For the text-containing cell, return its midpoint in [x, y] coordinate format. 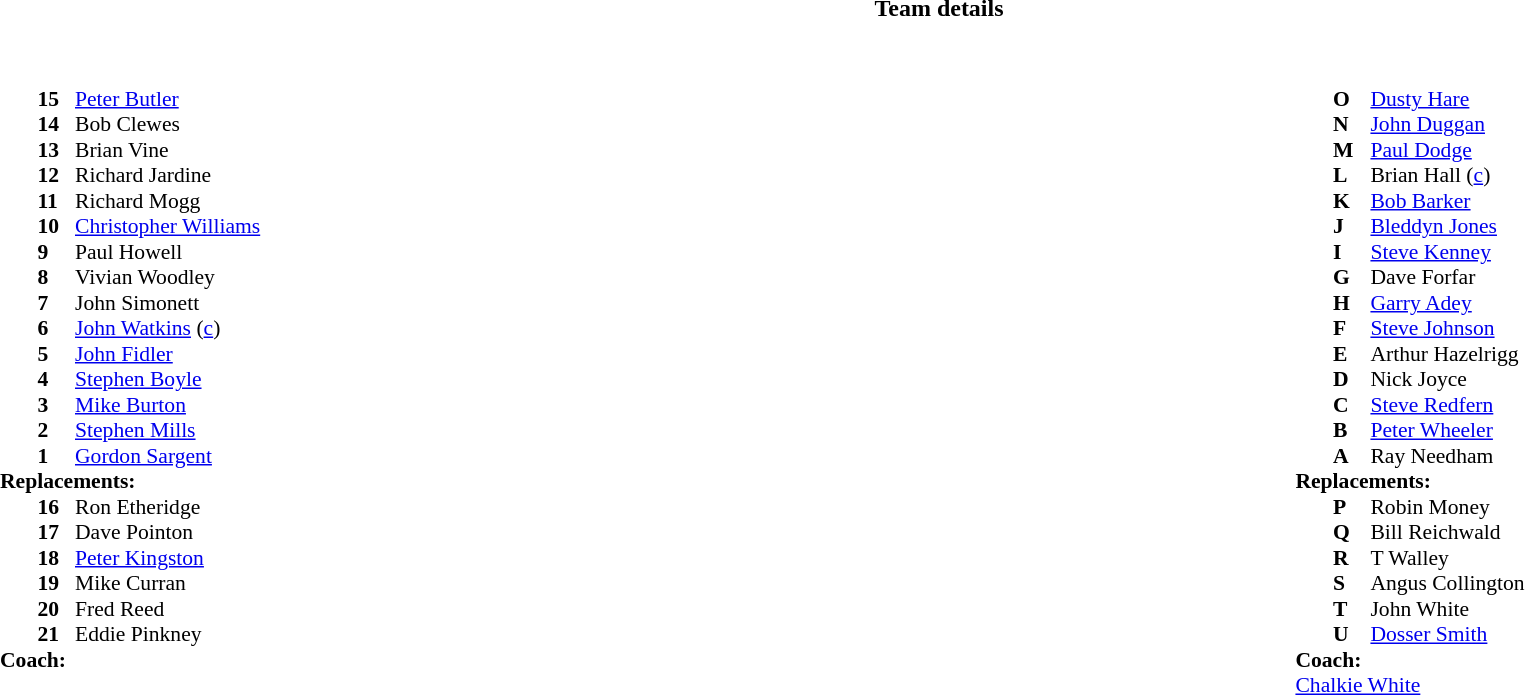
John White [1447, 609]
Peter Kingston [168, 558]
John Duggan [1447, 125]
Christopher Williams [168, 227]
Angus Collington [1447, 583]
Eddie Pinkney [168, 635]
4 [57, 379]
L [1352, 175]
Mike Curran [168, 583]
T [1352, 609]
K [1352, 201]
Q [1352, 533]
Steve Kenney [1447, 252]
O [1352, 99]
D [1352, 379]
A [1352, 456]
20 [57, 609]
Arthur Hazelrigg [1447, 354]
N [1352, 125]
Bill Reichwald [1447, 533]
Dave Pointon [168, 533]
Brian Hall (c) [1447, 175]
Vivian Woodley [168, 277]
2 [57, 431]
Ray Needham [1447, 456]
G [1352, 277]
B [1352, 431]
15 [57, 99]
Steve Redfern [1447, 405]
I [1352, 252]
Paul Dodge [1447, 150]
E [1352, 354]
10 [57, 227]
T Walley [1447, 558]
R [1352, 558]
H [1352, 303]
Mike Burton [168, 405]
John Watkins (c) [168, 329]
F [1352, 329]
Dave Forfar [1447, 277]
11 [57, 201]
C [1352, 405]
Gordon Sargent [168, 456]
9 [57, 252]
16 [57, 507]
Robin Money [1447, 507]
7 [57, 303]
Peter Butler [168, 99]
8 [57, 277]
1 [57, 456]
Richard Mogg [168, 201]
17 [57, 533]
Brian Vine [168, 150]
21 [57, 635]
Bleddyn Jones [1447, 227]
J [1352, 227]
18 [57, 558]
Paul Howell [168, 252]
6 [57, 329]
M [1352, 150]
John Simonett [168, 303]
Dusty Hare [1447, 99]
5 [57, 354]
Stephen Mills [168, 431]
U [1352, 635]
Peter Wheeler [1447, 431]
P [1352, 507]
19 [57, 583]
14 [57, 125]
Bob Clewes [168, 125]
Richard Jardine [168, 175]
Stephen Boyle [168, 379]
Bob Barker [1447, 201]
Dosser Smith [1447, 635]
Ron Etheridge [168, 507]
Fred Reed [168, 609]
S [1352, 583]
Steve Johnson [1447, 329]
John Fidler [168, 354]
12 [57, 175]
Nick Joyce [1447, 379]
13 [57, 150]
Garry Adey [1447, 303]
3 [57, 405]
